Provide the (X, Y) coordinate of the cell's center where the given text is located.  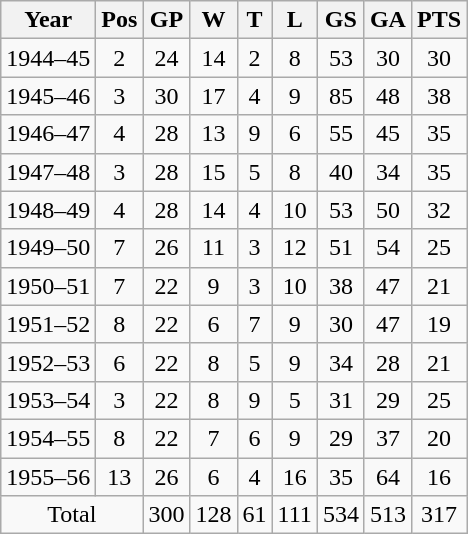
Year (48, 20)
T (254, 20)
1951–52 (48, 324)
64 (388, 477)
19 (438, 324)
24 (166, 58)
37 (388, 438)
1945–46 (48, 96)
20 (438, 438)
1953–54 (48, 400)
317 (438, 515)
GS (340, 20)
31 (340, 400)
1950–51 (48, 286)
11 (214, 248)
Pos (120, 20)
50 (388, 210)
17 (214, 96)
48 (388, 96)
55 (340, 134)
12 (294, 248)
1949–50 (48, 248)
54 (388, 248)
1946–47 (48, 134)
1944–45 (48, 58)
1955–56 (48, 477)
300 (166, 515)
GP (166, 20)
1948–49 (48, 210)
45 (388, 134)
1954–55 (48, 438)
L (294, 20)
40 (340, 172)
61 (254, 515)
1952–53 (48, 362)
15 (214, 172)
111 (294, 515)
GA (388, 20)
128 (214, 515)
PTS (438, 20)
85 (340, 96)
32 (438, 210)
W (214, 20)
Total (72, 515)
51 (340, 248)
534 (340, 515)
513 (388, 515)
1947–48 (48, 172)
